Identify which cell holds the provided text, then report its [X, Y] central coordinate. 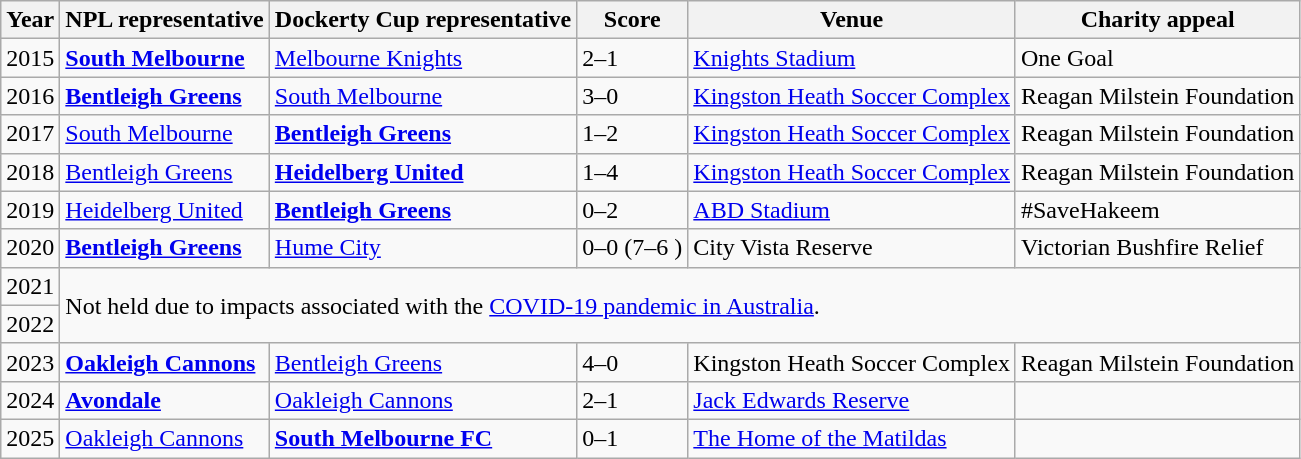
4–0 [632, 362]
Year [30, 20]
South Melbourne FC [422, 438]
2020 [30, 248]
Jack Edwards Reserve [852, 400]
ABD Stadium [852, 210]
2022 [30, 324]
1–4 [632, 172]
Hume City [422, 248]
Dockerty Cup representative [422, 20]
0–2 [632, 210]
Not held due to impacts associated with the COVID-19 pandemic in Australia. [680, 305]
2019 [30, 210]
Knights Stadium [852, 58]
Venue [852, 20]
2021 [30, 286]
2025 [30, 438]
Avondale [164, 400]
One Goal [1157, 58]
The Home of the Matildas [852, 438]
#SaveHakeem [1157, 210]
2016 [30, 96]
Melbourne Knights [422, 58]
Score [632, 20]
2023 [30, 362]
2015 [30, 58]
2017 [30, 134]
City Vista Reserve [852, 248]
Charity appeal [1157, 20]
0–0 (7–6 ) [632, 248]
NPL representative [164, 20]
3–0 [632, 96]
2018 [30, 172]
2024 [30, 400]
0–1 [632, 438]
Victorian Bushfire Relief [1157, 248]
1–2 [632, 134]
